From the cell containing the given text, extract its center point as (x, y) coordinate. 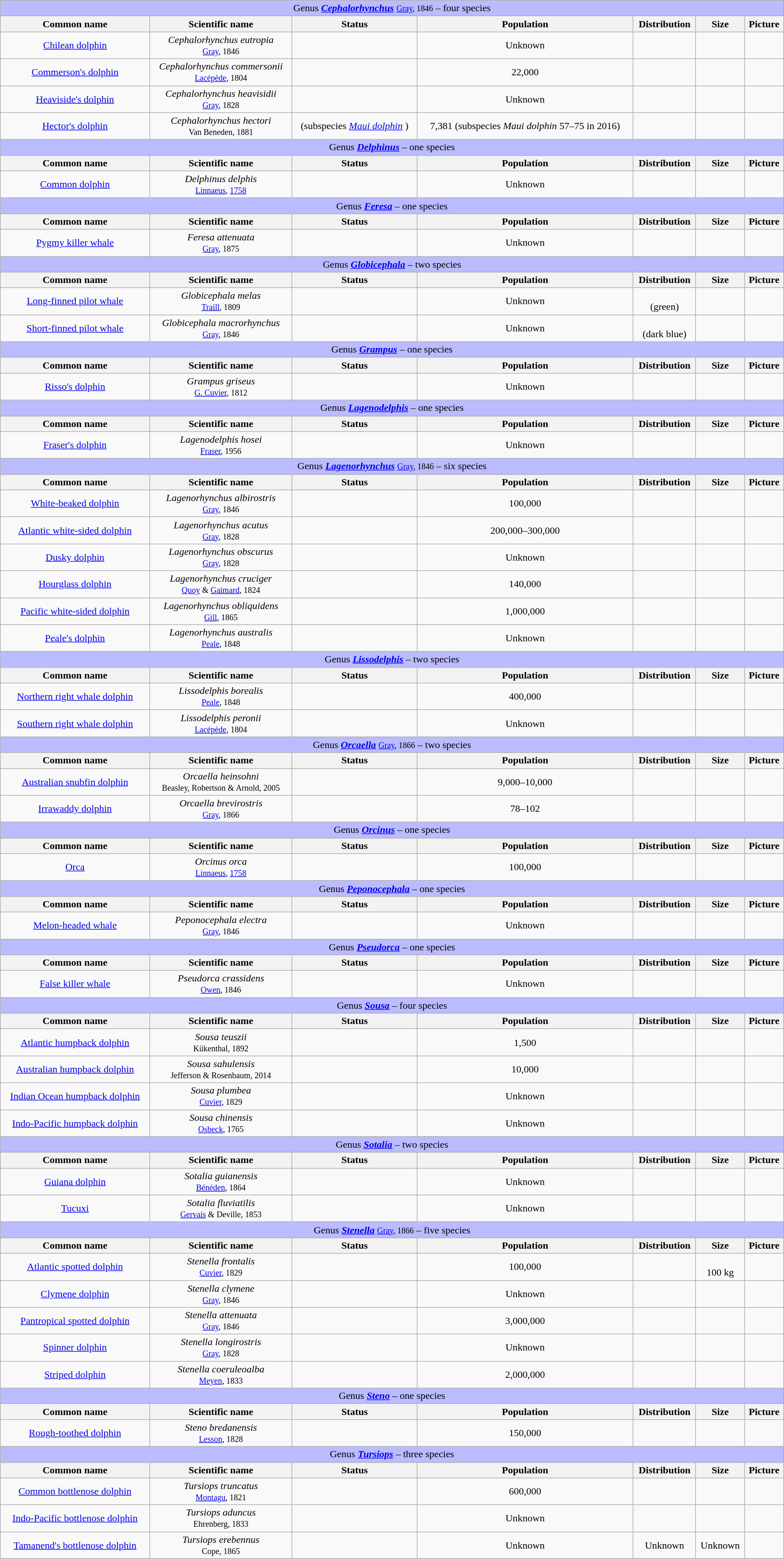
Globicephala melasTraill, 1809 (221, 301)
Cephalorhynchus eutropiaGray, 1846 (221, 46)
Genus Cephalorhynchus Gray, 1846 – four species (392, 8)
Spinner dolphin (75, 1348)
Orcinus orcaLinnaeus, 1758 (221, 867)
Guiana dolphin (75, 1182)
Genus Globicephala – two species (392, 264)
Lagenorhynchus crucigerQuoy & Gaimard, 1824 (221, 584)
Globicephala macrorhynchusGray, 1846 (221, 329)
(green) (664, 301)
Tursiops truncatusMontagu, 1821 (221, 1491)
False killer whale (75, 984)
Rough-toothed dolphin (75, 1433)
Tursiops aduncusEhrenberg, 1833 (221, 1518)
78–102 (525, 808)
Pseudorca crassidensOwen, 1846 (221, 984)
Striped dolphin (75, 1374)
Orca (75, 867)
Hector's dolphin (75, 126)
Common bottlenose dolphin (75, 1491)
Indo-Pacific bottlenose dolphin (75, 1518)
Cephalorhynchus heavisidiiGray, 1828 (221, 99)
Genus Delphinus – one species (392, 147)
(dark blue) (664, 329)
150,000 (525, 1433)
Short-finned pilot whale (75, 329)
Genus Lissodelphis – two species (392, 660)
Atlantic white-sided dolphin (75, 530)
Indo-Pacific humpback dolphin (75, 1123)
Common dolphin (75, 185)
140,000 (525, 584)
Genus Sotalia – two species (392, 1144)
Clymene dolphin (75, 1293)
Irrawaddy dolphin (75, 808)
1,000,000 (525, 611)
Genus Orcaella Gray, 1866 – two species (392, 745)
Lissodelphis borealisPeale, 1848 (221, 697)
Atlantic spotted dolphin (75, 1267)
Grampus griseusG. Cuvier, 1812 (221, 386)
1,500 (525, 1043)
400,000 (525, 697)
Lagenorhynchus obscurusGray, 1828 (221, 557)
Long-finned pilot whale (75, 301)
Genus Stenella Gray, 1866 – five species (392, 1230)
Sousa sahulensisJefferson & Rosenbaum, 2014 (221, 1069)
Orcaella brevirostrisGray, 1866 (221, 808)
Stenella coeruleoalbaMeyen, 1833 (221, 1374)
Peale's dolphin (75, 638)
Tucuxi (75, 1208)
White-beaked dolphin (75, 503)
Pantropical spotted dolphin (75, 1321)
Australian humpback dolphin (75, 1069)
Sousa teusziiKükenthal, 1892 (221, 1043)
Lagenorhynchus acutusGray, 1828 (221, 530)
Genus Lagenorhynchus Gray, 1846 – six species (392, 466)
Sousa plumbeaCuvier, 1829 (221, 1096)
Genus Pseudorca – one species (392, 947)
100 kg (720, 1267)
Southern right whale dolphin (75, 723)
Genus Steno – one species (392, 1396)
3,000,000 (525, 1321)
Northern right whale dolphin (75, 697)
Stenella attenuataGray, 1846 (221, 1321)
Tursiops erebennusCope, 1865 (221, 1545)
Lagenorhynchus australisPeale, 1848 (221, 638)
Sotalia fluviatilisGervais & Deville, 1853 (221, 1208)
2,000,000 (525, 1374)
Lagenodelphis hoseiFraser, 1956 (221, 445)
(subspecies Maui dolphin ) (354, 126)
Lagenorhynchus obliquidens Gill, 1865 (221, 611)
Pygmy killer whale (75, 242)
Delphinus delphisLinnaeus, 1758 (221, 185)
Pacific white-sided dolphin (75, 611)
Genus Orcinus – one species (392, 830)
Chilean dolphin (75, 46)
Melon-headed whale (75, 925)
Dusky dolphin (75, 557)
Heaviside's dolphin (75, 99)
Orcaella heinsohniBeasley, Robertson & Arnold, 2005 (221, 782)
Feresa attenuataGray, 1875 (221, 242)
10,000 (525, 1069)
Atlantic humpback dolphin (75, 1043)
Sotalia guianensisBénéden, 1864 (221, 1182)
Risso's dolphin (75, 386)
Cephalorhynchus hectoriVan Beneden, 1881 (221, 126)
9,000–10,000 (525, 782)
Indian Ocean humpback dolphin (75, 1096)
Fraser's dolphin (75, 445)
Cephalorhynchus commersoniiLacépède, 1804 (221, 72)
Stenella frontalisCuvier, 1829 (221, 1267)
Steno bredanensisLesson, 1828 (221, 1433)
Genus Sousa – four species (392, 1005)
Stenella longirostrisGray, 1828 (221, 1348)
Genus Peponocephala – one species (392, 888)
200,000–300,000 (525, 530)
Genus Grampus – one species (392, 350)
22,000 (525, 72)
Commerson's dolphin (75, 72)
7,381 (subspecies Maui dolphin 57–75 in 2016) (525, 126)
Peponocephala electraGray, 1846 (221, 925)
Genus Feresa – one species (392, 206)
Lagenorhynchus albirostrisGray, 1846 (221, 503)
Genus Lagenodelphis – one species (392, 408)
Genus Tursiops – three species (392, 1454)
Sousa chinensisOsbeck, 1765 (221, 1123)
Australian snubfin dolphin (75, 782)
Hourglass dolphin (75, 584)
600,000 (525, 1491)
Stenella clymeneGray, 1846 (221, 1293)
Lissodelphis peroniiLacépède, 1804 (221, 723)
Tamanend's bottlenose dolphin (75, 1545)
